Determine the (X, Y) coordinate at the center of the cell enclosing the given text.  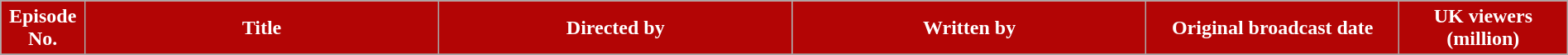
Directed by (615, 28)
Title (262, 28)
UK viewers(million) (1483, 28)
Original broadcast date (1273, 28)
EpisodeNo. (43, 28)
Written by (969, 28)
